From the cell containing the given text, extract its center point as [x, y] coordinate. 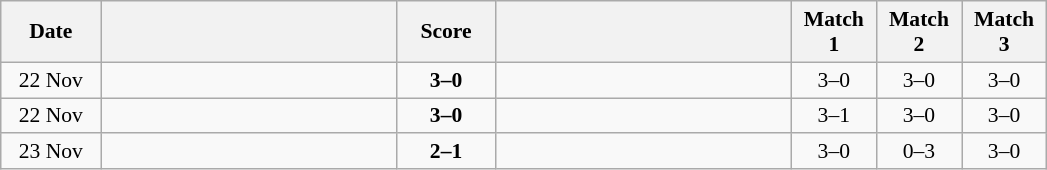
23 Nov [51, 152]
0–3 [918, 152]
Score [446, 32]
Match 1 [834, 32]
2–1 [446, 152]
Date [51, 32]
Match 3 [1004, 32]
Match 2 [918, 32]
3–1 [834, 116]
